Capture the cell that displays the provided text and extract its [X, Y] central coordinate. 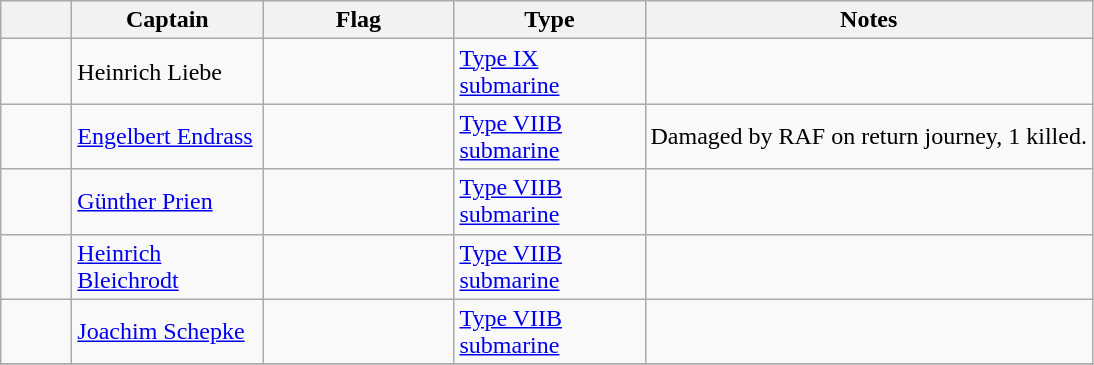
Heinrich Liebe [168, 72]
Captain [168, 20]
Joachim Schepke [168, 332]
Notes [868, 20]
Günther Prien [168, 202]
Engelbert Endrass [168, 136]
Type [550, 20]
Damaged by RAF on return journey, 1 killed. [868, 136]
Flag [358, 20]
Heinrich Bleichrodt [168, 266]
Type IX submarine [550, 72]
